Identify which cell holds the provided text, then report its [x, y] central coordinate. 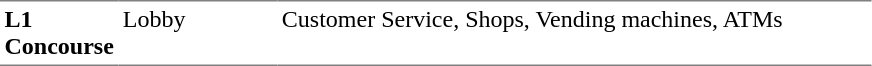
L1Concourse [59, 33]
Lobby [198, 33]
Customer Service, Shops, Vending machines, ATMs [574, 33]
